Provide the (X, Y) coordinate of the cell's center where the given text is located.  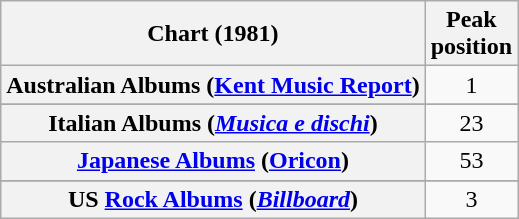
Peakposition (471, 34)
3 (471, 199)
Australian Albums (Kent Music Report) (213, 85)
1 (471, 85)
Japanese Albums (Oricon) (213, 161)
23 (471, 123)
53 (471, 161)
Chart (1981) (213, 34)
US Rock Albums (Billboard) (213, 199)
Italian Albums (Musica e dischi) (213, 123)
